For the text-containing cell, return its midpoint in (x, y) coordinate format. 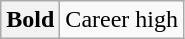
Bold (30, 20)
Career high (122, 20)
